Find where the given text appears and provide that cell's center as [x, y] coordinate. 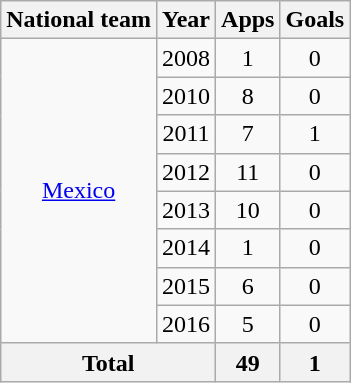
Mexico [79, 191]
6 [248, 286]
2015 [186, 286]
2016 [186, 324]
2011 [186, 134]
Goals [315, 20]
5 [248, 324]
2010 [186, 96]
11 [248, 172]
2014 [186, 248]
Year [186, 20]
2008 [186, 58]
7 [248, 134]
Apps [248, 20]
National team [79, 20]
Total [108, 362]
2013 [186, 210]
10 [248, 210]
49 [248, 362]
2012 [186, 172]
8 [248, 96]
